For the text-containing cell, return its midpoint in (x, y) coordinate format. 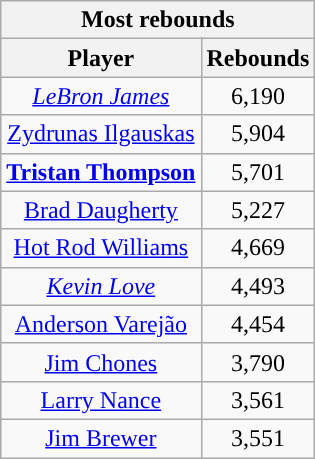
3,561 (258, 400)
Brad Daugherty (101, 210)
3,551 (258, 438)
Most rebounds (158, 20)
3,790 (258, 362)
5,904 (258, 134)
4,493 (258, 286)
5,701 (258, 172)
Zydrunas Ilgauskas (101, 134)
Kevin Love (101, 286)
6,190 (258, 96)
4,669 (258, 248)
Jim Chones (101, 362)
Hot Rod Williams (101, 248)
Player (101, 58)
Anderson Varejão (101, 324)
5,227 (258, 210)
Tristan Thompson (101, 172)
Rebounds (258, 58)
LeBron James (101, 96)
Jim Brewer (101, 438)
Larry Nance (101, 400)
4,454 (258, 324)
